Return the (x, y) coordinate for the center point of the cell that contains the specified text.  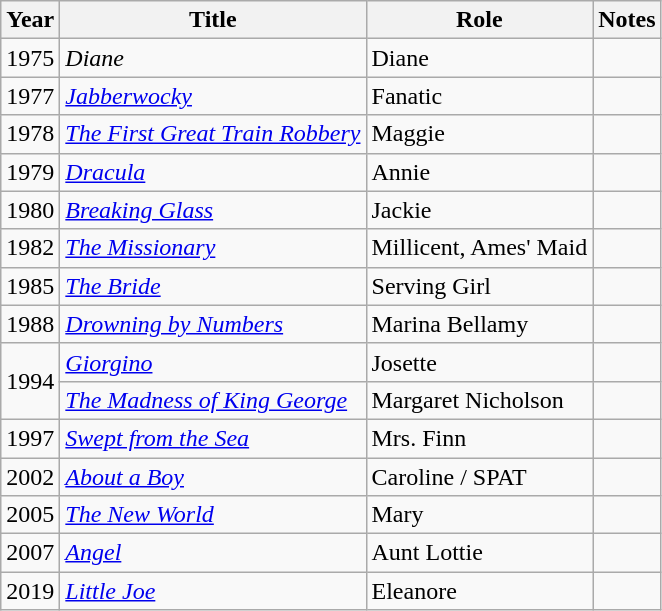
The First Great Train Robbery (213, 134)
Josette (480, 362)
Giorgino (213, 362)
The Madness of King George (213, 400)
2002 (30, 477)
Maggie (480, 134)
1980 (30, 210)
2005 (30, 515)
Eleanore (480, 591)
About a Boy (213, 477)
2019 (30, 591)
Fanatic (480, 96)
Year (30, 20)
Breaking Glass (213, 210)
Swept from the Sea (213, 438)
The Missionary (213, 248)
1977 (30, 96)
Millicent, Ames' Maid (480, 248)
Margaret Nicholson (480, 400)
Marina Bellamy (480, 324)
The Bride (213, 286)
1997 (30, 438)
1994 (30, 381)
Jackie (480, 210)
The New World (213, 515)
1988 (30, 324)
Title (213, 20)
Annie (480, 172)
Drowning by Numbers (213, 324)
Serving Girl (480, 286)
Little Joe (213, 591)
1975 (30, 58)
1985 (30, 286)
1979 (30, 172)
1982 (30, 248)
Notes (627, 20)
Aunt Lottie (480, 553)
Dracula (213, 172)
Jabberwocky (213, 96)
Angel (213, 553)
1978 (30, 134)
Caroline / SPAT (480, 477)
Mrs. Finn (480, 438)
2007 (30, 553)
Role (480, 20)
Mary (480, 515)
